Extract the (X, Y) coordinate from the center of the cell holding the provided text.  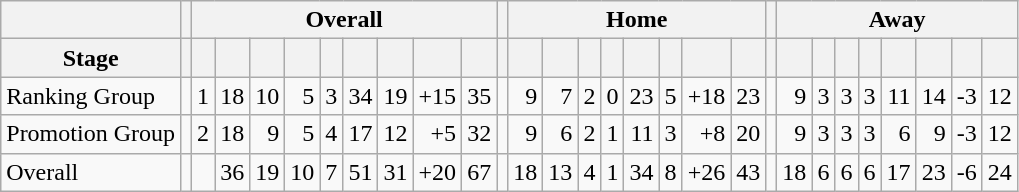
+18 (706, 96)
+15 (438, 96)
8 (670, 172)
67 (480, 172)
51 (360, 172)
13 (560, 172)
0 (612, 96)
Home (637, 20)
14 (934, 96)
+5 (438, 134)
Stage (91, 58)
+26 (706, 172)
36 (232, 172)
-6 (966, 172)
20 (748, 134)
32 (480, 134)
+20 (438, 172)
Away (897, 20)
31 (396, 172)
24 (1000, 172)
35 (480, 96)
+8 (706, 134)
43 (748, 172)
Promotion Group (91, 134)
Ranking Group (91, 96)
